Output the (x, y) coordinate of the center of the cell containing the given text.  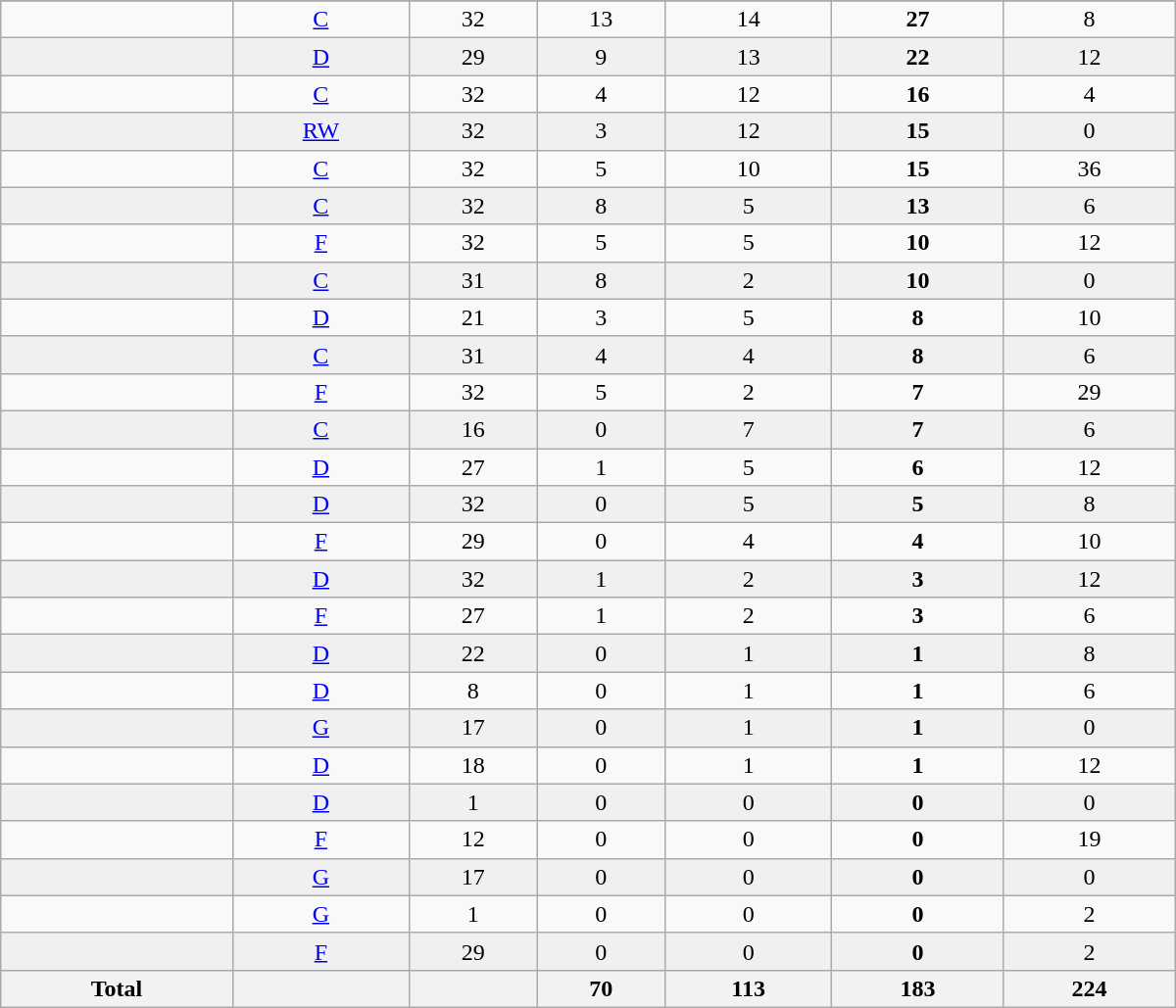
Total (118, 988)
18 (472, 765)
36 (1090, 168)
70 (602, 988)
224 (1090, 988)
183 (917, 988)
21 (472, 317)
RW (320, 131)
113 (748, 988)
9 (602, 57)
14 (748, 20)
19 (1090, 840)
